Scan for the cell matching the given text and deliver its [x, y] coordinate at center. 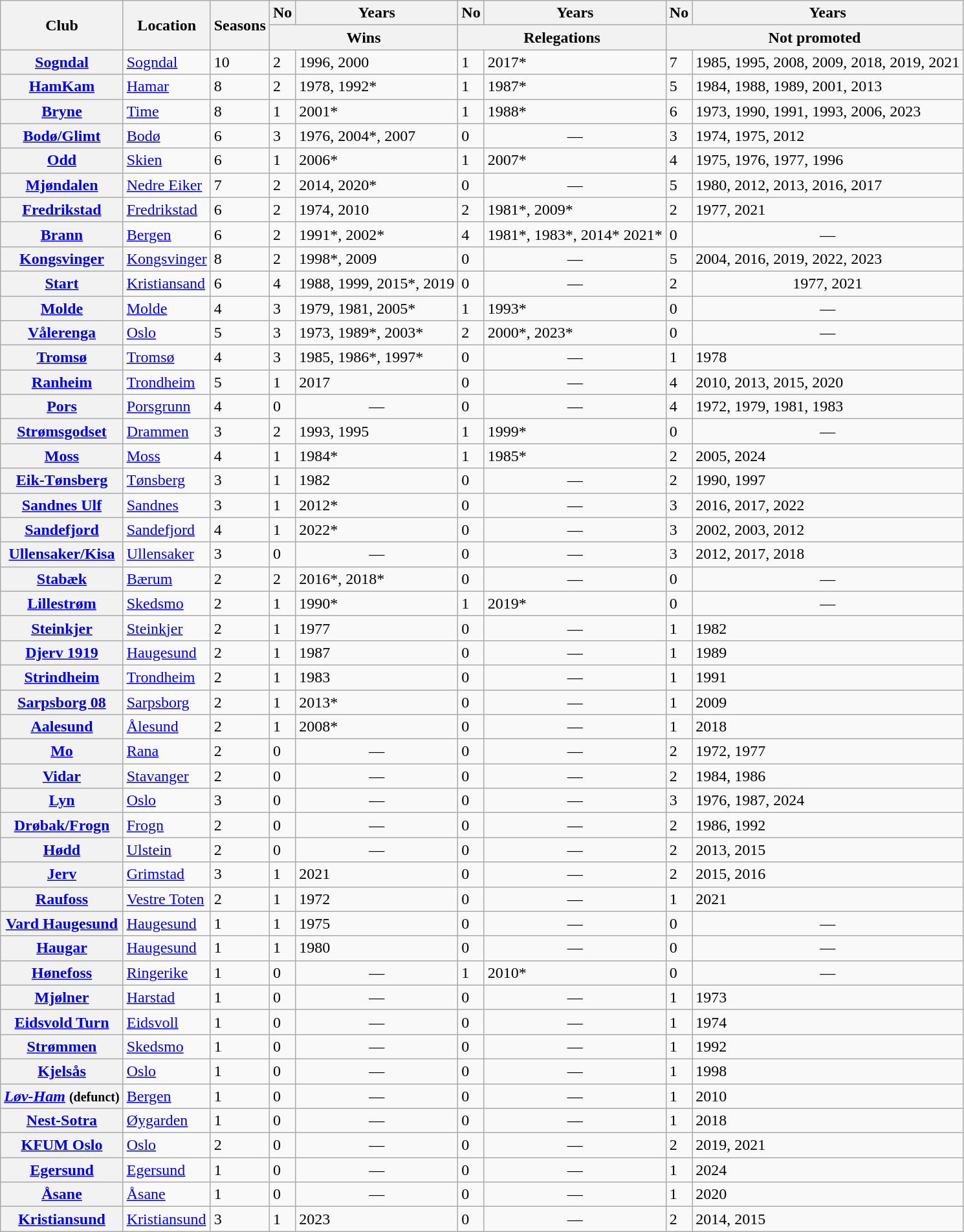
2016*, 2018* [377, 579]
2010 [828, 1096]
Sarpsborg [167, 702]
1980 [377, 948]
Lillestrøm [62, 603]
1984* [377, 456]
1979, 1981, 2005* [377, 308]
Øygarden [167, 1121]
1992 [828, 1046]
Bodø [167, 136]
1988* [575, 111]
Grimstad [167, 874]
2005, 2024 [828, 456]
Raufoss [62, 899]
Ringerike [167, 973]
1981*, 1983*, 2014* 2021* [575, 234]
Hønefoss [62, 973]
Wins [364, 38]
2024 [828, 1170]
2014, 2015 [828, 1219]
Kristiansand [167, 283]
1973 [828, 997]
2008* [377, 727]
Ullensaker [167, 554]
Brann [62, 234]
1991*, 2002* [377, 234]
1983 [377, 677]
1974 [828, 1022]
1975 [377, 924]
HamKam [62, 87]
1999* [575, 431]
Aalesund [62, 727]
Vestre Toten [167, 899]
Frogn [167, 825]
1985, 1995, 2008, 2009, 2018, 2019, 2021 [828, 62]
2009 [828, 702]
1985* [575, 456]
Ulstein [167, 850]
Time [167, 111]
Strindheim [62, 677]
Skien [167, 160]
2014, 2020* [377, 185]
1984, 1986 [828, 776]
1990* [377, 603]
Pors [62, 407]
1986, 1992 [828, 825]
Seasons [239, 25]
Haugar [62, 948]
1996, 2000 [377, 62]
Vidar [62, 776]
1976, 2004*, 2007 [377, 136]
Start [62, 283]
Club [62, 25]
Mjølner [62, 997]
Stabæk [62, 579]
2023 [377, 1219]
Djerv 1919 [62, 653]
1984, 1988, 1989, 2001, 2013 [828, 87]
Løv-Ham (defunct) [62, 1096]
1981*, 2009* [575, 210]
1973, 1990, 1991, 1993, 2006, 2023 [828, 111]
Harstad [167, 997]
Ullensaker/Kisa [62, 554]
1993, 1995 [377, 431]
1990, 1997 [828, 481]
Mo [62, 751]
Bærum [167, 579]
Sarpsborg 08 [62, 702]
Porsgrunn [167, 407]
Hamar [167, 87]
Mjøndalen [62, 185]
2019, 2021 [828, 1145]
1985, 1986*, 1997* [377, 358]
2001* [377, 111]
Eidsvoll [167, 1022]
1972, 1979, 1981, 1983 [828, 407]
2006* [377, 160]
2010, 2013, 2015, 2020 [828, 382]
1978, 1992* [377, 87]
Nest-Sotra [62, 1121]
2017 [377, 382]
1998 [828, 1071]
Nedre Eiker [167, 185]
2002, 2003, 2012 [828, 530]
1972, 1977 [828, 751]
Lyn [62, 801]
Jerv [62, 874]
Bodø/Glimt [62, 136]
1978 [828, 358]
2010* [575, 973]
2016, 2017, 2022 [828, 505]
1976, 1987, 2024 [828, 801]
KFUM Oslo [62, 1145]
Location [167, 25]
Stavanger [167, 776]
2017* [575, 62]
2015, 2016 [828, 874]
1974, 1975, 2012 [828, 136]
2000*, 2023* [575, 333]
2019* [575, 603]
2007* [575, 160]
1989 [828, 653]
1987* [575, 87]
1998*, 2009 [377, 259]
Tønsberg [167, 481]
Bryne [62, 111]
Drøbak/Frogn [62, 825]
Odd [62, 160]
2013, 2015 [828, 850]
Eik-Tønsberg [62, 481]
Ranheim [62, 382]
1987 [377, 653]
Sandnes Ulf [62, 505]
1991 [828, 677]
Strømmen [62, 1046]
2020 [828, 1194]
2012, 2017, 2018 [828, 554]
2004, 2016, 2019, 2022, 2023 [828, 259]
1988, 1999, 2015*, 2019 [377, 283]
1993* [575, 308]
2022* [377, 530]
Vard Haugesund [62, 924]
1977 [377, 628]
Not promoted [814, 38]
Rana [167, 751]
Sandnes [167, 505]
1974, 2010 [377, 210]
1980, 2012, 2013, 2016, 2017 [828, 185]
Vålerenga [62, 333]
1975, 1976, 1977, 1996 [828, 160]
1972 [377, 899]
10 [239, 62]
Ålesund [167, 727]
Drammen [167, 431]
2013* [377, 702]
Strømsgodset [62, 431]
1973, 1989*, 2003* [377, 333]
Hødd [62, 850]
Eidsvold Turn [62, 1022]
Relegations [562, 38]
Kjelsås [62, 1071]
2012* [377, 505]
